Scan for the cell matching the given text and deliver its (X, Y) coordinate at center. 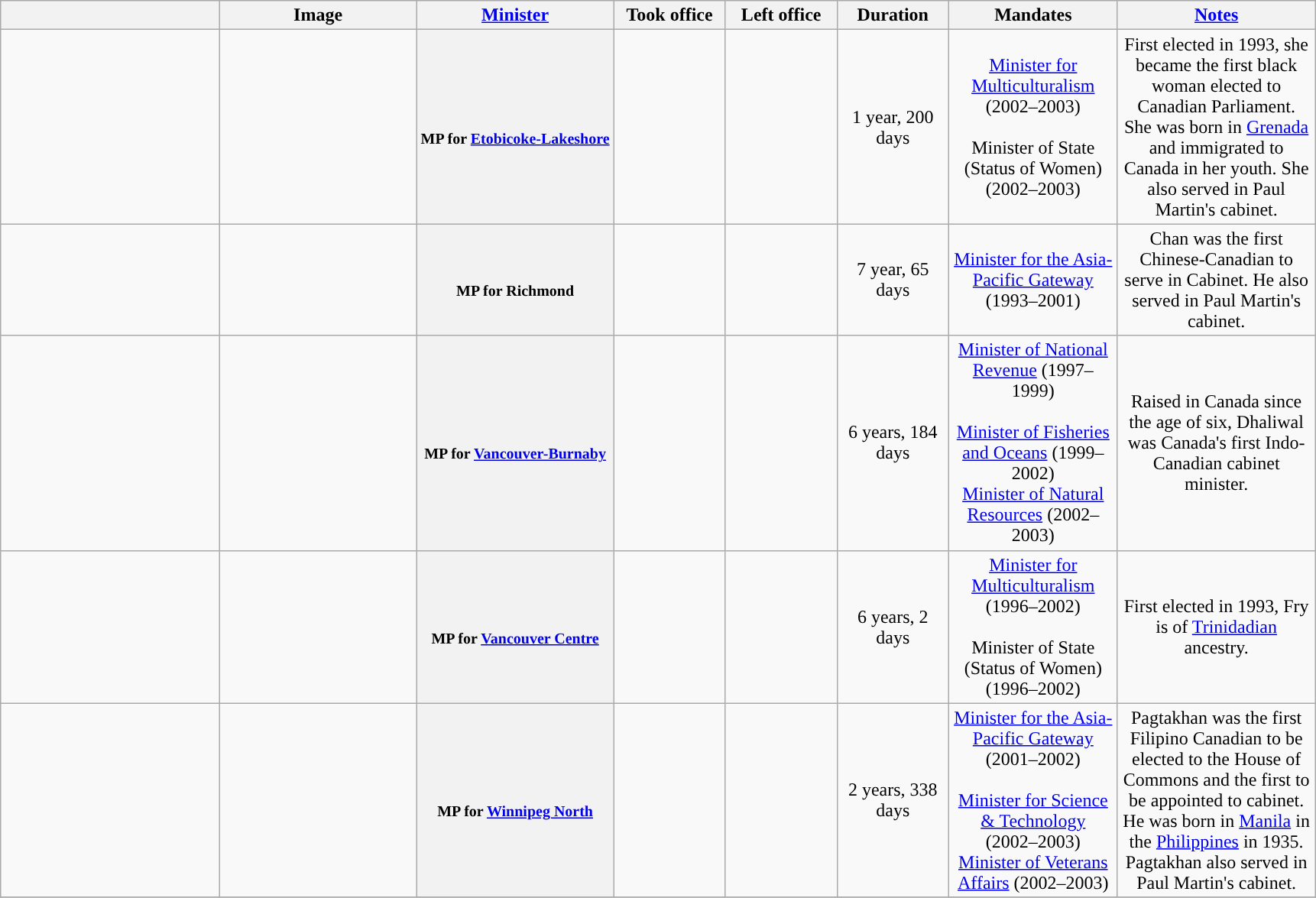
MP for Winnipeg North (515, 800)
MP for Richmond (515, 280)
MP for Vancouver-Burnaby (515, 443)
Chan was the first Chinese-Canadian to serve in Cabinet. He also served in Paul Martin's cabinet. (1217, 280)
Notes (1217, 15)
Minister for Multiculturalism (2002–2003) Minister of State (Status of Women) (2002–2003) (1033, 127)
Raised in Canada since the age of six, Dhaliwal was Canada's first Indo-Canadian cabinet minister. (1217, 443)
Mandates (1033, 15)
1 year, 200 days (893, 127)
Left office (781, 15)
6 years, 2 days (893, 627)
6 years, 184 days (893, 443)
Minister of National Revenue (1997–1999) Minister of Fisheries and Oceans (1999–2002) Minister of Natural Resources (2002–2003) (1033, 443)
2 years, 338 days (893, 800)
First elected in 1993, Fry is of Trinidadian ancestry. (1217, 627)
MP for Etobicoke-Lakeshore (515, 127)
Took office (669, 15)
Minister for Multiculturalism (1996–2002) Minister of State (Status of Women) (1996–2002) (1033, 627)
Minister (515, 15)
Image (318, 15)
7 year, 65 days (893, 280)
Duration (893, 15)
MP for Vancouver Centre (515, 627)
Minister for the Asia-Pacific Gateway (2001–2002) Minister for Science & Technology (2002–2003) Minister of Veterans Affairs (2002–2003) (1033, 800)
Minister for the Asia-Pacific Gateway (1993–2001) (1033, 280)
